Provide the [X, Y] coordinate of the cell's center where the given text is located.  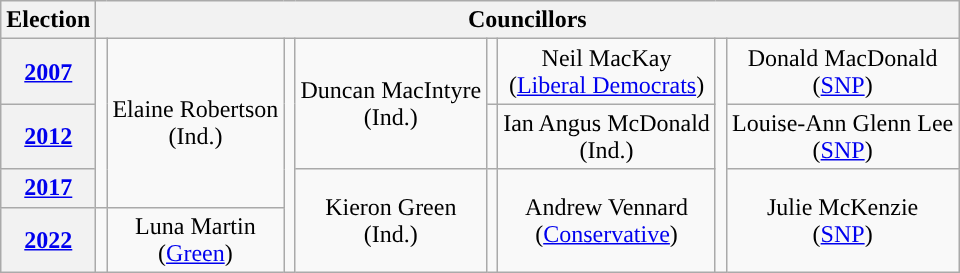
2022 [48, 240]
Neil MacKay(Liberal Democrats) [607, 72]
2007 [48, 72]
Kieron Green(Ind.) [391, 220]
Julie McKenzie(SNP) [842, 220]
Louise-Ann Glenn Lee(SNP) [842, 136]
Councillors [528, 20]
2012 [48, 136]
Elaine Robertson(Ind.) [196, 123]
Donald MacDonald(SNP) [842, 72]
Andrew Vennard(Conservative) [607, 220]
2017 [48, 188]
Ian Angus McDonald(Ind.) [607, 136]
Luna Martin(Green) [196, 240]
Duncan MacIntyre(Ind.) [391, 104]
Election [48, 20]
